Find where the given text appears and provide that cell's center as [x, y] coordinate. 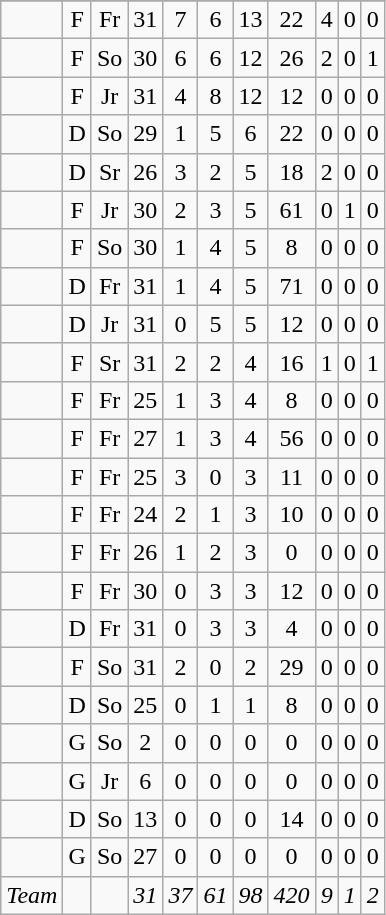
420 [292, 895]
Team [32, 895]
18 [292, 172]
98 [250, 895]
14 [292, 819]
7 [180, 20]
56 [292, 438]
16 [292, 362]
11 [292, 477]
9 [326, 895]
71 [292, 286]
24 [146, 515]
10 [292, 515]
37 [180, 895]
